Locate the cell with the specified text and output its [X, Y] center coordinate. 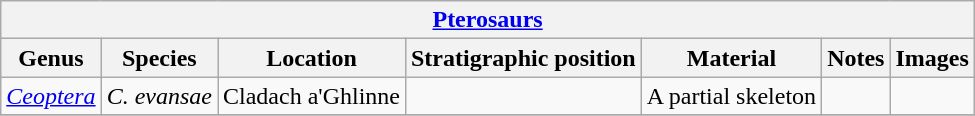
C. evansae [159, 96]
Genus [51, 58]
A partial skeleton [731, 96]
Material [731, 58]
Species [159, 58]
Images [932, 58]
Location [312, 58]
Stratigraphic position [523, 58]
Pterosaurs [488, 20]
Cladach a'Ghlinne [312, 96]
Ceoptera [51, 96]
Notes [856, 58]
